Find where the given text appears and provide that cell's center as [x, y] coordinate. 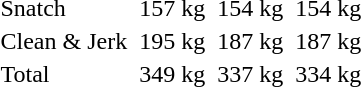
195 kg [172, 41]
187 kg [250, 41]
